Return the [X, Y] coordinate for the center point of the cell that contains the specified text.  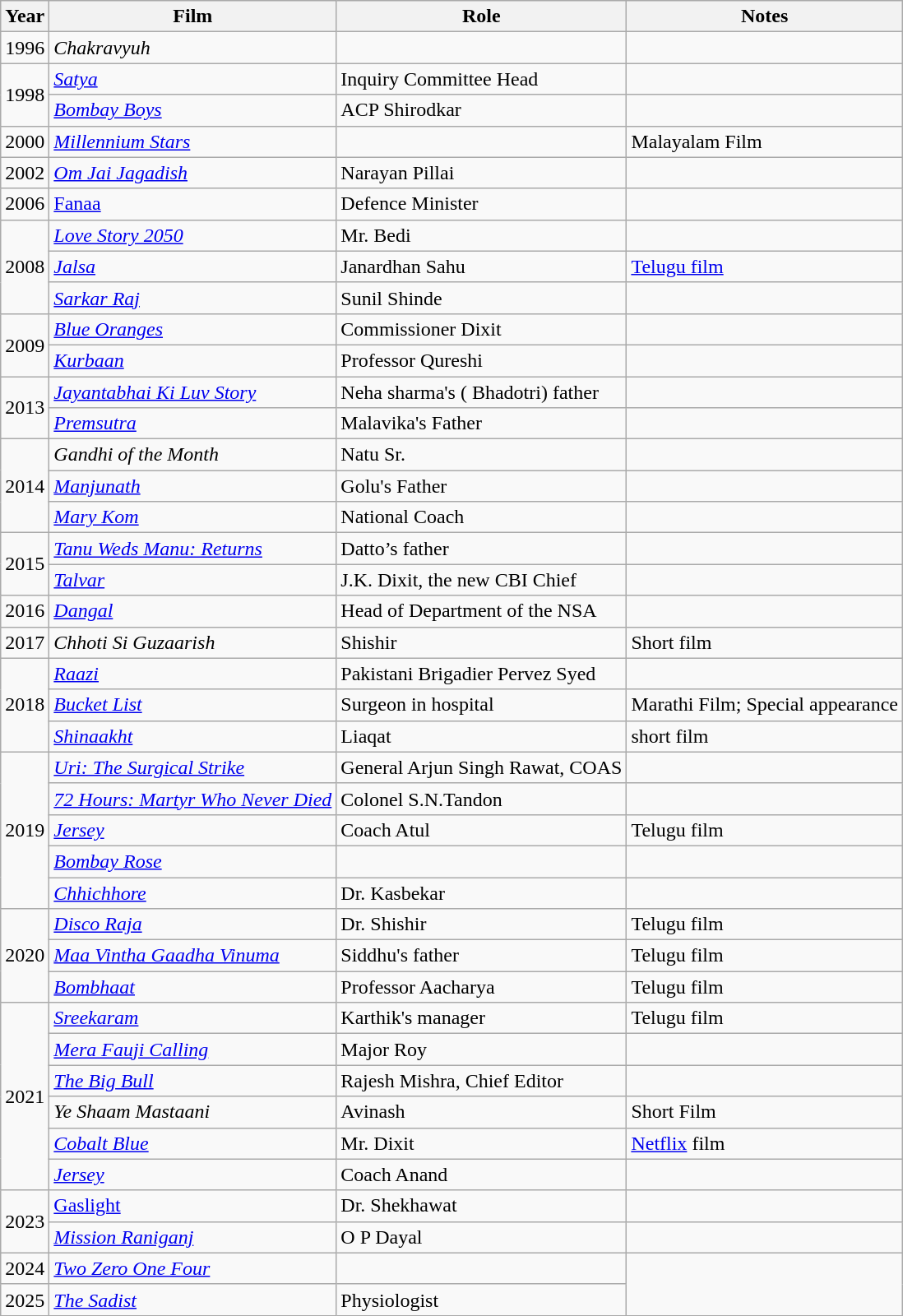
Head of Department of the NSA [482, 611]
2020 [25, 956]
Marathi Film; Special appearance [765, 705]
Raazi [192, 674]
2009 [25, 345]
Narayan Pillai [482, 173]
Dr. Shekhawat [482, 1206]
National Coach [482, 517]
short film [765, 736]
General Arjun Singh Rawat, COAS [482, 767]
Natu Sr. [482, 455]
Colonel S.N.Tandon [482, 799]
1996 [25, 48]
Film [192, 16]
Om Jai Jagadish [192, 173]
2021 [25, 1096]
Bombhaat [192, 987]
Short Film [765, 1112]
Sarkar Raj [192, 298]
The Sadist [192, 1300]
Coach Anand [482, 1175]
2025 [25, 1300]
2002 [25, 173]
Mr. Bedi [482, 235]
2019 [25, 830]
Mr. Dixit [482, 1143]
Avinash [482, 1112]
Defence Minister [482, 204]
Malayalam Film [765, 141]
Netflix film [765, 1143]
Datto’s father [482, 549]
2008 [25, 266]
Love Story 2050 [192, 235]
Gandhi of the Month [192, 455]
Gaslight [192, 1206]
Dr. Shishir [482, 924]
Cobalt Blue [192, 1143]
Mission Raniganj [192, 1237]
Physiologist [482, 1300]
Bombay Rose [192, 861]
ACP Shirodkar [482, 110]
Rajesh Mishra, Chief Editor [482, 1081]
Coach Atul [482, 830]
Sunil Shinde [482, 298]
Jalsa [192, 266]
2006 [25, 204]
Commissioner Dixit [482, 329]
Shinaakht [192, 736]
Talvar [192, 580]
Premsutra [192, 424]
2024 [25, 1268]
2016 [25, 611]
2015 [25, 564]
J.K. Dixit, the new CBI Chief [482, 580]
2014 [25, 486]
Pakistani Brigadier Pervez Syed [482, 674]
Surgeon in hospital [482, 705]
Maa Vintha Gaadha Vinuma [192, 956]
Dangal [192, 611]
Jayantabhai Ki Luv Story [192, 392]
Uri: The Surgical Strike [192, 767]
Ye Shaam Mastaani [192, 1112]
Siddhu's father [482, 956]
Disco Raja [192, 924]
Mary Kom [192, 517]
Chakravyuh [192, 48]
Tanu Weds Manu: Returns [192, 549]
Professor Qureshi [482, 360]
Major Roy [482, 1050]
Manjunath [192, 486]
2018 [25, 705]
Kurbaan [192, 360]
The Big Bull [192, 1081]
Liaqat [482, 736]
O P Dayal [482, 1237]
Sreekaram [192, 1018]
Two Zero One Four [192, 1268]
Golu's Father [482, 486]
Role [482, 16]
Bombay Boys [192, 110]
Karthik's manager [482, 1018]
2017 [25, 642]
Blue Oranges [192, 329]
Professor Aacharya [482, 987]
Malavika's Father [482, 424]
Chhichhore [192, 892]
Janardhan Sahu [482, 266]
Dr. Kasbekar [482, 892]
72 Hours: Martyr Who Never Died [192, 799]
Mera Fauji Calling [192, 1050]
Notes [765, 16]
Fanaa [192, 204]
Shishir [482, 642]
Short film [765, 642]
Year [25, 16]
Millennium Stars [192, 141]
2023 [25, 1221]
Neha sharma's ( Bhadotri) father [482, 392]
Bucket List [192, 705]
Satya [192, 79]
Inquiry Committee Head [482, 79]
Chhoti Si Guzaarish [192, 642]
1998 [25, 95]
2000 [25, 141]
2013 [25, 408]
